Capture the cell that displays the provided text and extract its [X, Y] central coordinate. 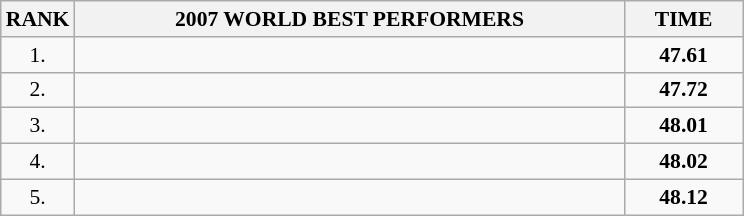
47.72 [684, 90]
48.01 [684, 126]
3. [38, 126]
TIME [684, 19]
4. [38, 162]
2. [38, 90]
1. [38, 55]
RANK [38, 19]
5. [38, 197]
48.02 [684, 162]
2007 WORLD BEST PERFORMERS [349, 19]
48.12 [684, 197]
47.61 [684, 55]
